For the text-containing cell, return its midpoint in [X, Y] coordinate format. 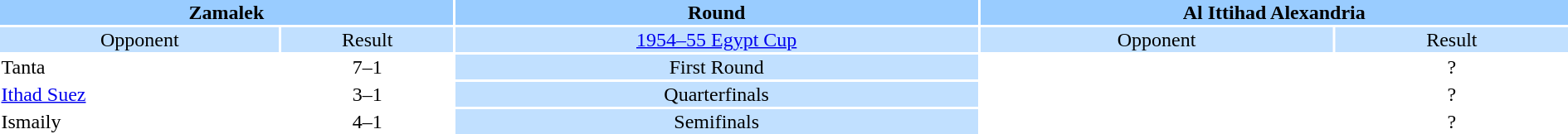
Semifinals [717, 122]
Tanta [139, 67]
Al Ittihad Alexandria [1274, 12]
First Round [717, 67]
1954–55 Egypt Cup [717, 40]
Ithad Suez [139, 94]
Zamalek [226, 12]
Ismaily [139, 122]
4–1 [368, 122]
7–1 [368, 67]
Quarterfinals [717, 94]
3–1 [368, 94]
Round [717, 12]
